Pinpoint the cell where the given text exists, returning its [X, Y] midpoint coordinate. 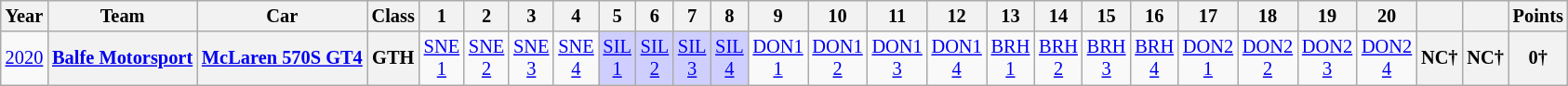
BRH3 [1107, 58]
9 [777, 16]
8 [729, 16]
DON23 [1327, 58]
BRH4 [1154, 58]
SNE3 [531, 58]
SIL1 [618, 58]
DON11 [777, 58]
BRH2 [1058, 58]
SIL2 [655, 58]
GTH [393, 58]
DON13 [897, 58]
DON22 [1268, 58]
Team [123, 16]
Car [283, 16]
20 [1387, 16]
15 [1107, 16]
14 [1058, 16]
10 [838, 16]
DON12 [838, 58]
2020 [24, 58]
0† [1538, 58]
SNE1 [442, 58]
12 [957, 16]
SIL3 [692, 58]
SNE4 [576, 58]
5 [618, 16]
3 [531, 16]
13 [1011, 16]
McLaren 570S GT4 [283, 58]
6 [655, 16]
4 [576, 16]
2 [486, 16]
7 [692, 16]
BRH1 [1011, 58]
Balfe Motorsport [123, 58]
Class [393, 16]
DON21 [1208, 58]
19 [1327, 16]
18 [1268, 16]
1 [442, 16]
DON24 [1387, 58]
11 [897, 16]
17 [1208, 16]
SIL4 [729, 58]
16 [1154, 16]
SNE2 [486, 58]
Points [1538, 16]
Year [24, 16]
DON14 [957, 58]
